Return (x, y) of the center of cell containing provided text 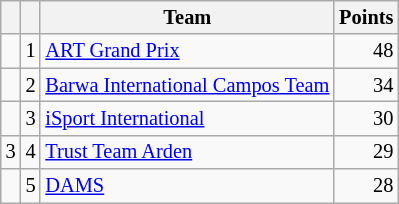
2 (31, 85)
iSport International (187, 118)
34 (366, 85)
Points (366, 17)
48 (366, 51)
Trust Team Arden (187, 152)
ART Grand Prix (187, 51)
30 (366, 118)
DAMS (187, 186)
28 (366, 186)
29 (366, 152)
1 (31, 51)
Team (187, 17)
4 (31, 152)
5 (31, 186)
Barwa International Campos Team (187, 85)
